Locate the cell with the specified text and output its (X, Y) center coordinate. 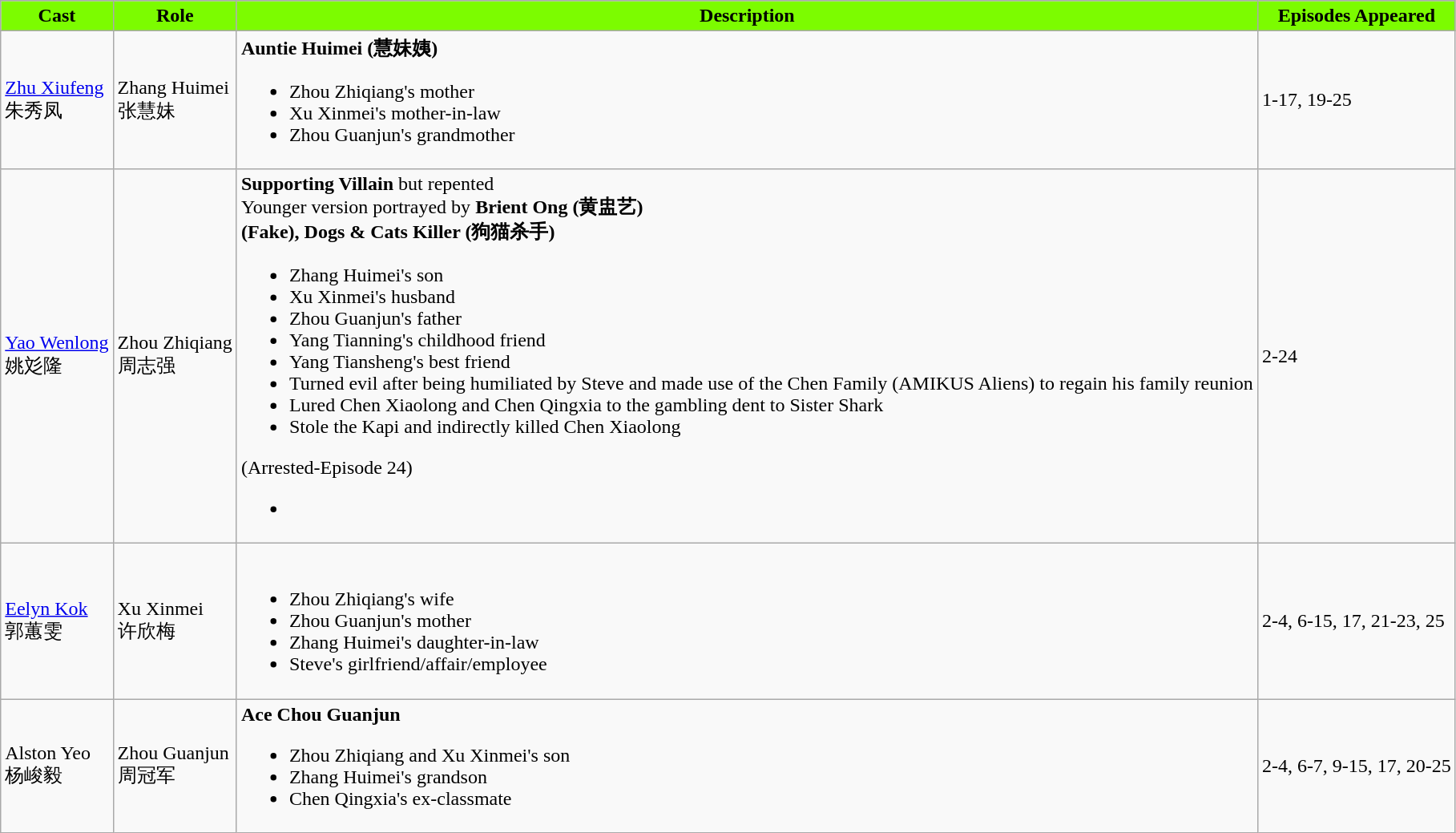
Zhou Zhiqiang 周志强 (175, 356)
Auntie Huimei (慧妹姨)Zhou Zhiqiang's motherXu Xinmei's mother-in-lawZhou Guanjun's grandmother (747, 100)
2-4, 6-15, 17, 21-23, 25 (1356, 621)
Zhang Huimei 张慧妹 (175, 100)
Yao Wenlong 姚彣隆 (57, 356)
Description (747, 16)
Role (175, 16)
2-24 (1356, 356)
2-4, 6-7, 9-15, 17, 20-25 (1356, 766)
Xu Xinmei 许欣梅 (175, 621)
Alston Yeo 杨峻毅 (57, 766)
Zhou Zhiqiang's wifeZhou Guanjun's motherZhang Huimei's daughter-in-lawSteve's girlfriend/affair/employee (747, 621)
Eelyn Kok 郭蕙雯 (57, 621)
Ace Chou GuanjunZhou Zhiqiang and Xu Xinmei's sonZhang Huimei's grandsonChen Qingxia's ex-classmate (747, 766)
Episodes Appeared (1356, 16)
1-17, 19-25 (1356, 100)
Cast (57, 16)
Zhu Xiufeng 朱秀凤 (57, 100)
Zhou Guanjun 周冠军 (175, 766)
